Return [X, Y] of the center of cell containing provided text 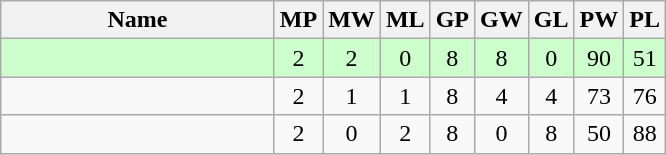
GP [452, 20]
PW [599, 20]
88 [645, 134]
GL [551, 20]
90 [599, 58]
50 [599, 134]
ML [405, 20]
76 [645, 96]
73 [599, 96]
51 [645, 58]
GW [502, 20]
Name [138, 20]
MW [352, 20]
PL [645, 20]
MP [298, 20]
